Pinpoint the cell where the given text exists, returning its (X, Y) midpoint coordinate. 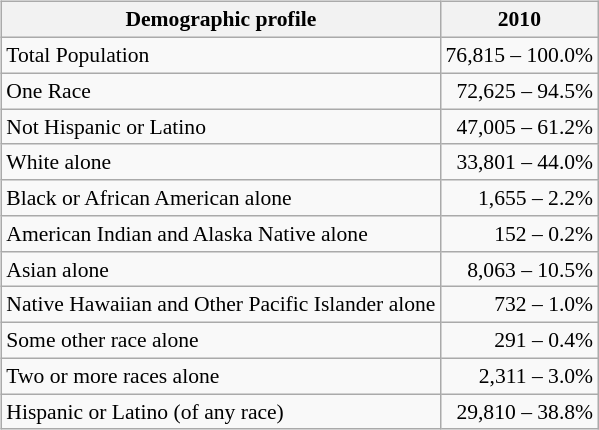
One Race (220, 91)
72,625 – 94.5% (520, 91)
Black or African American alone (220, 198)
Some other race alone (220, 340)
33,801 – 44.0% (520, 162)
291 – 0.4% (520, 340)
29,810 – 38.8% (520, 412)
8,063 – 10.5% (520, 269)
Demographic profile (220, 20)
White alone (220, 162)
732 – 1.0% (520, 305)
2,311 – 3.0% (520, 376)
1,655 – 2.2% (520, 198)
2010 (520, 20)
152 – 0.2% (520, 234)
Two or more races alone (220, 376)
Hispanic or Latino (of any race) (220, 412)
Asian alone (220, 269)
76,815 – 100.0% (520, 55)
American Indian and Alaska Native alone (220, 234)
Native Hawaiian and Other Pacific Islander alone (220, 305)
Not Hispanic or Latino (220, 127)
47,005 – 61.2% (520, 127)
Total Population (220, 55)
